Provide the (X, Y) coordinate of the cell's center where the given text is located.  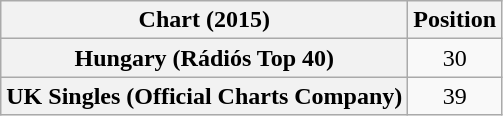
UK Singles (Official Charts Company) (204, 96)
Chart (2015) (204, 20)
Position (455, 20)
Hungary (Rádiós Top 40) (204, 58)
30 (455, 58)
39 (455, 96)
